Search for the cell housing the specified text and yield its [x, y] center coordinate. 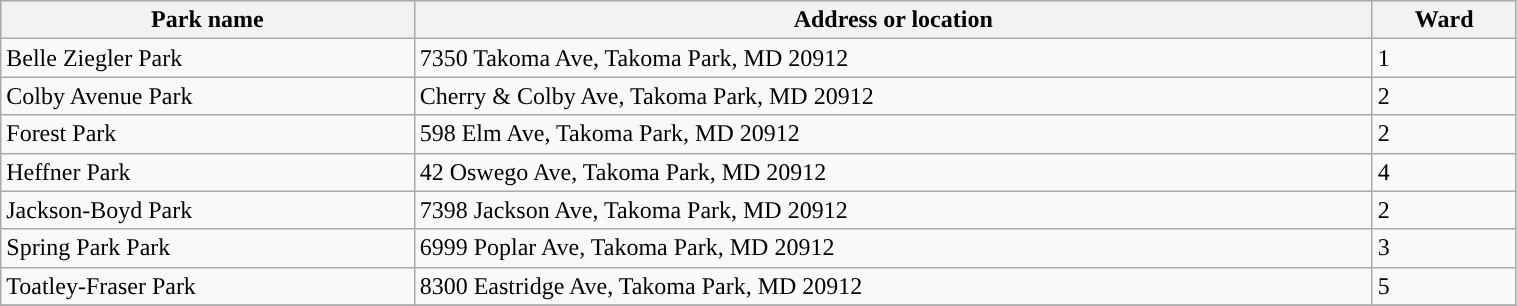
6999 Poplar Ave, Takoma Park, MD 20912 [893, 248]
Belle Ziegler Park [208, 58]
1 [1444, 58]
598 Elm Ave, Takoma Park, MD 20912 [893, 134]
Address or location [893, 20]
5 [1444, 286]
Heffner Park [208, 172]
Toatley-Fraser Park [208, 286]
3 [1444, 248]
Park name [208, 20]
Forest Park [208, 134]
Ward [1444, 20]
Jackson-Boyd Park [208, 210]
Colby Avenue Park [208, 96]
7350 Takoma Ave, Takoma Park, MD 20912 [893, 58]
Spring Park Park [208, 248]
42 Oswego Ave, Takoma Park, MD 20912 [893, 172]
7398 Jackson Ave, Takoma Park, MD 20912 [893, 210]
Cherry & Colby Ave, Takoma Park, MD 20912 [893, 96]
4 [1444, 172]
8300 Eastridge Ave, Takoma Park, MD 20912 [893, 286]
